Provide the (x, y) coordinate of the cell's center where the given text is located.  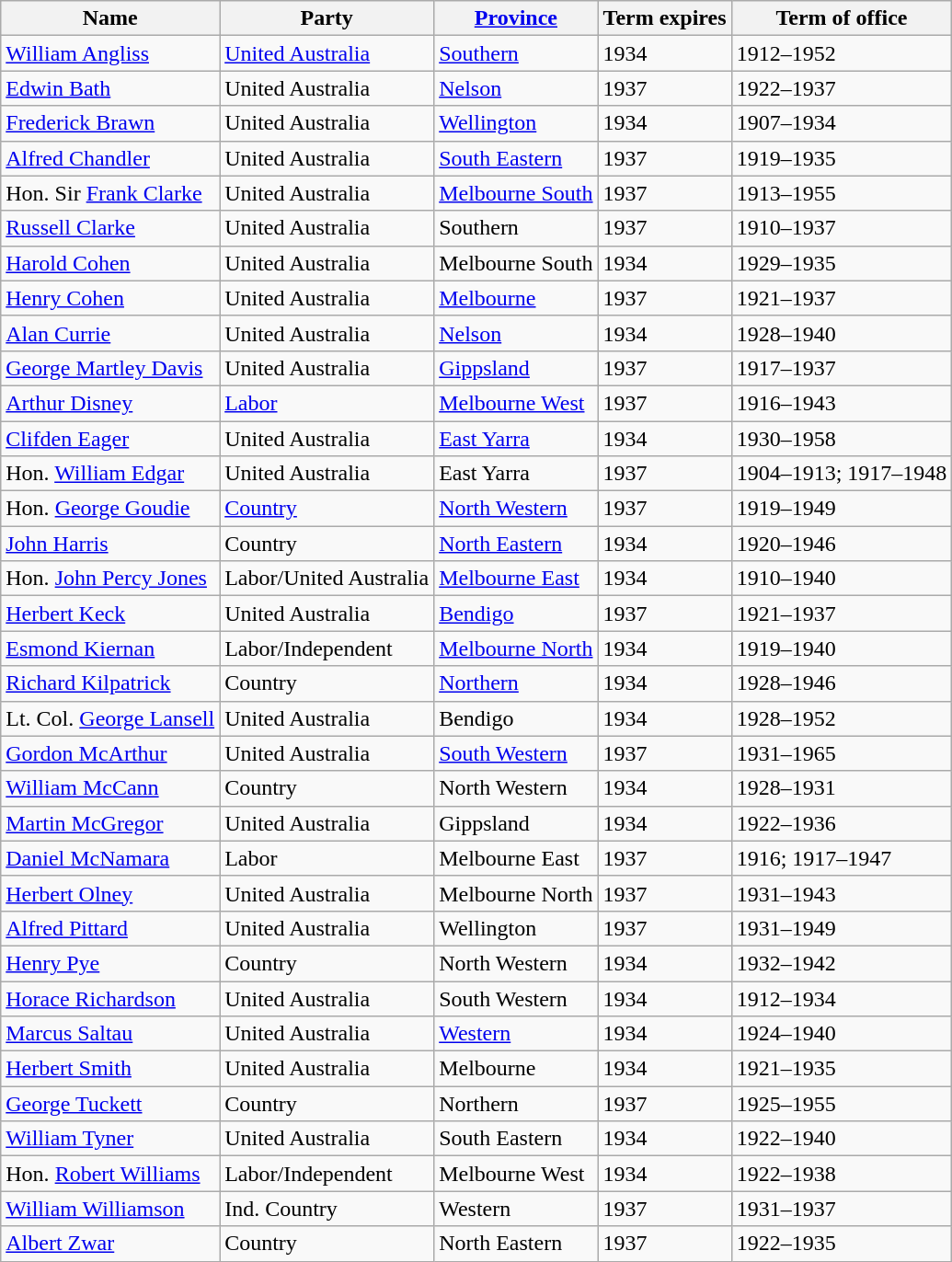
Alfred Pittard (110, 928)
Herbert Keck (110, 614)
Party (327, 18)
Frederick Brawn (110, 123)
1922–1937 (842, 88)
Daniel McNamara (110, 858)
Hon. John Percy Jones (110, 579)
Herbert Olney (110, 893)
1925–1955 (842, 1104)
1931–1965 (842, 753)
Alan Currie (110, 333)
Alfred Chandler (110, 158)
Edwin Bath (110, 88)
1919–1935 (842, 158)
1912–1934 (842, 998)
1912–1952 (842, 53)
Hon. George Goudie (110, 509)
Hon. Sir Frank Clarke (110, 193)
1932–1942 (842, 963)
1928–1931 (842, 788)
Horace Richardson (110, 998)
Clifden Eager (110, 439)
1920–1946 (842, 544)
1931–1943 (842, 893)
1919–1949 (842, 509)
Gordon McArthur (110, 753)
Labor/United Australia (327, 579)
1928–1946 (842, 683)
William Angliss (110, 53)
1931–1937 (842, 1209)
Ind. Country (327, 1209)
George Martley Davis (110, 368)
Lt. Col. George Lansell (110, 718)
Esmond Kiernan (110, 648)
1924–1940 (842, 1034)
Marcus Saltau (110, 1034)
1928–1952 (842, 718)
1910–1937 (842, 228)
1917–1937 (842, 368)
William McCann (110, 788)
1921–1935 (842, 1069)
1922–1938 (842, 1174)
William Williamson (110, 1209)
Term of office (842, 18)
1919–1940 (842, 648)
Name (110, 18)
William Tyner (110, 1139)
Province (516, 18)
1930–1958 (842, 439)
1928–1940 (842, 333)
George Tuckett (110, 1104)
Term expires (664, 18)
Albert Zwar (110, 1244)
1922–1936 (842, 823)
1910–1940 (842, 579)
Richard Kilpatrick (110, 683)
Martin McGregor (110, 823)
Henry Pye (110, 963)
Hon. William Edgar (110, 474)
1931–1949 (842, 928)
1916–1943 (842, 403)
1904–1913; 1917–1948 (842, 474)
1913–1955 (842, 193)
Henry Cohen (110, 298)
1922–1935 (842, 1244)
Harold Cohen (110, 263)
1929–1935 (842, 263)
Hon. Robert Williams (110, 1174)
Arthur Disney (110, 403)
1922–1940 (842, 1139)
Herbert Smith (110, 1069)
1916; 1917–1947 (842, 858)
Russell Clarke (110, 228)
John Harris (110, 544)
1907–1934 (842, 123)
